From the cell containing the given text, extract its center point as (X, Y) coordinate. 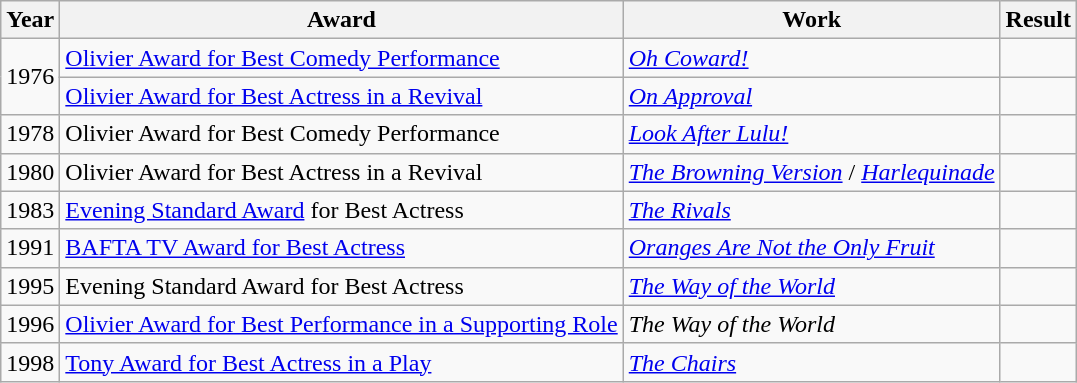
1983 (30, 210)
1980 (30, 172)
1978 (30, 134)
Olivier Award for Best Performance in a Supporting Role (342, 324)
The Browning Version / Harlequinade (812, 172)
Work (812, 20)
Oranges Are Not the Only Fruit (812, 248)
1995 (30, 286)
Tony Award for Best Actress in a Play (342, 362)
1996 (30, 324)
1976 (30, 77)
1991 (30, 248)
Result (1038, 20)
1998 (30, 362)
The Rivals (812, 210)
Year (30, 20)
Award (342, 20)
Look After Lulu! (812, 134)
On Approval (812, 96)
The Chairs (812, 362)
Oh Coward! (812, 58)
BAFTA TV Award for Best Actress (342, 248)
